Return [x, y] of the center of cell containing provided text 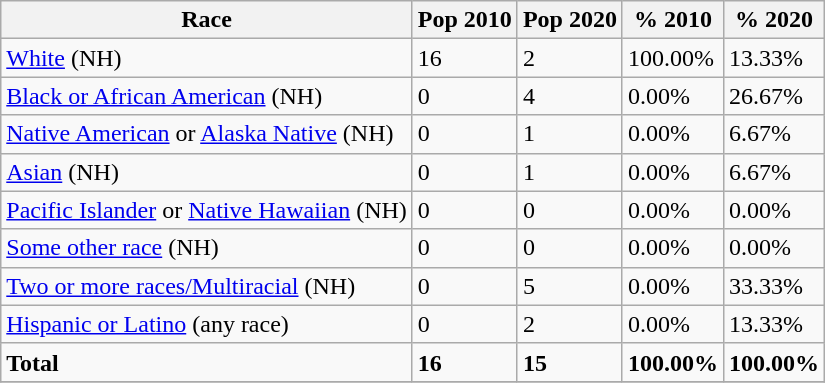
Race [207, 20]
26.67% [774, 96]
Some other race (NH) [207, 248]
Asian (NH) [207, 172]
Pop 2010 [464, 20]
White (NH) [207, 58]
4 [570, 96]
Black or African American (NH) [207, 96]
15 [570, 362]
% 2020 [774, 20]
Hispanic or Latino (any race) [207, 324]
Total [207, 362]
Native American or Alaska Native (NH) [207, 134]
% 2010 [672, 20]
Pop 2020 [570, 20]
Two or more races/Multiracial (NH) [207, 286]
Pacific Islander or Native Hawaiian (NH) [207, 210]
5 [570, 286]
33.33% [774, 286]
